Determine the (x, y) coordinate at the center of the cell enclosing the given text.  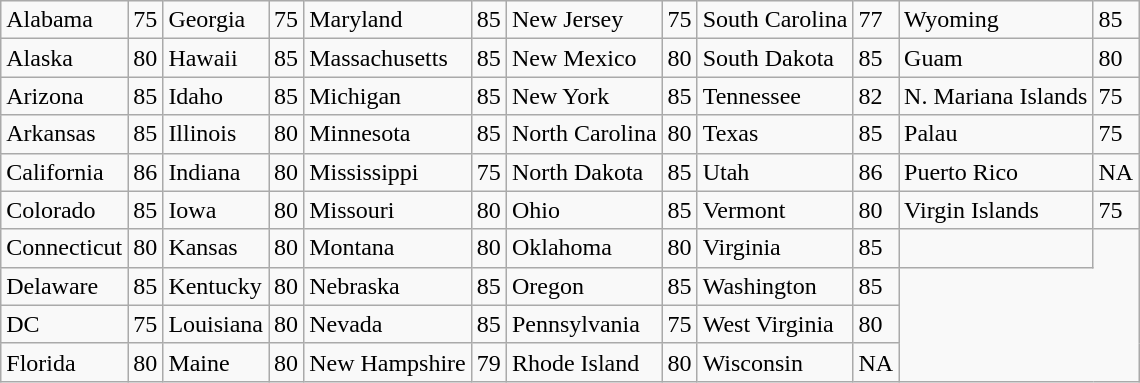
Puerto Rico (996, 172)
Ohio (584, 210)
Montana (388, 248)
Arizona (64, 96)
Idaho (216, 96)
Georgia (216, 20)
New York (584, 96)
Palau (996, 134)
Michigan (388, 96)
Oklahoma (584, 248)
Connecticut (64, 248)
Indiana (216, 172)
Missouri (388, 210)
Rhode Island (584, 362)
Virgin Islands (996, 210)
Texas (775, 134)
Virginia (775, 248)
Pennsylvania (584, 324)
Colorado (64, 210)
North Dakota (584, 172)
Utah (775, 172)
Massachusetts (388, 58)
79 (488, 362)
Kentucky (216, 286)
Wyoming (996, 20)
New Jersey (584, 20)
Guam (996, 58)
California (64, 172)
Mississippi (388, 172)
Iowa (216, 210)
77 (876, 20)
Illinois (216, 134)
Alabama (64, 20)
South Dakota (775, 58)
Washington (775, 286)
West Virginia (775, 324)
Kansas (216, 248)
Nebraska (388, 286)
Louisiana (216, 324)
Alaska (64, 58)
DC (64, 324)
Minnesota (388, 134)
Florida (64, 362)
Vermont (775, 210)
Wisconsin (775, 362)
South Carolina (775, 20)
N. Mariana Islands (996, 96)
Maine (216, 362)
North Carolina (584, 134)
Arkansas (64, 134)
Tennessee (775, 96)
82 (876, 96)
New Mexico (584, 58)
Delaware (64, 286)
Oregon (584, 286)
Nevada (388, 324)
Hawaii (216, 58)
New Hampshire (388, 362)
Maryland (388, 20)
